Return [x, y] of the center of cell containing provided text 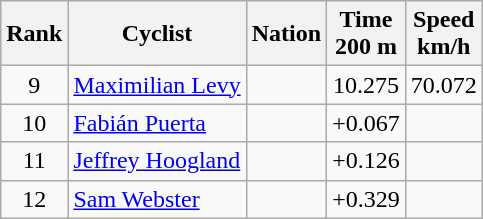
Jeffrey Hoogland [157, 161]
12 [34, 199]
Time200 m [366, 34]
9 [34, 85]
+0.329 [366, 199]
10.275 [366, 85]
Nation [286, 34]
10 [34, 123]
Maximilian Levy [157, 85]
Sam Webster [157, 199]
Cyclist [157, 34]
+0.126 [366, 161]
Speedkm/h [444, 34]
Rank [34, 34]
+0.067 [366, 123]
70.072 [444, 85]
11 [34, 161]
Fabián Puerta [157, 123]
